Extract the (x, y) coordinate from the center of the cell holding the provided text.  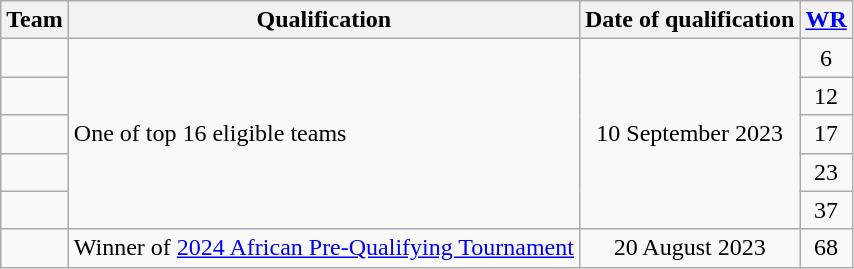
12 (826, 96)
Winner of 2024 African Pre-Qualifying Tournament (324, 248)
One of top 16 eligible teams (324, 134)
68 (826, 248)
17 (826, 134)
WR (826, 20)
6 (826, 58)
23 (826, 172)
Qualification (324, 20)
10 September 2023 (689, 134)
Date of qualification (689, 20)
20 August 2023 (689, 248)
37 (826, 210)
Team (35, 20)
